Return the (x, y) coordinate for the center point of the cell that contains the specified text.  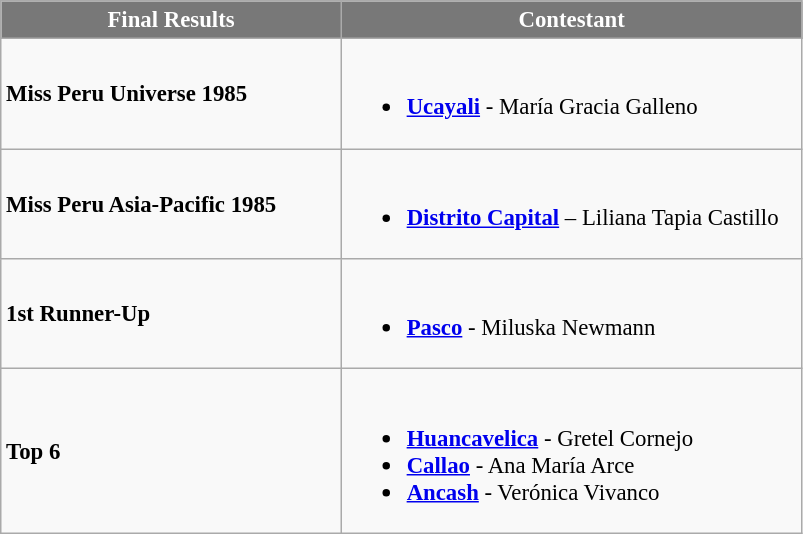
Pasco - Miluska Newmann (572, 314)
Ucayali - María Gracia Galleno (572, 94)
Contestant (572, 20)
1st Runner-Up (172, 314)
Distrito Capital – Liliana Tapia Castillo (572, 204)
Final Results (172, 20)
Miss Peru Asia-Pacific 1985 (172, 204)
Top 6 (172, 451)
Huancavelica - Gretel Cornejo Callao - Ana María Arce Ancash - Verónica Vivanco (572, 451)
Miss Peru Universe 1985 (172, 94)
